Pinpoint the cell where the given text exists, returning its [x, y] midpoint coordinate. 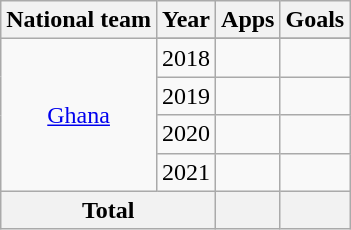
2018 [186, 58]
2021 [186, 172]
Goals [315, 20]
Apps [248, 20]
2019 [186, 96]
Year [186, 20]
2020 [186, 134]
Total [108, 210]
National team [79, 20]
Ghana [79, 115]
